Determine the (x, y) coordinate at the center of the cell enclosing the given text.  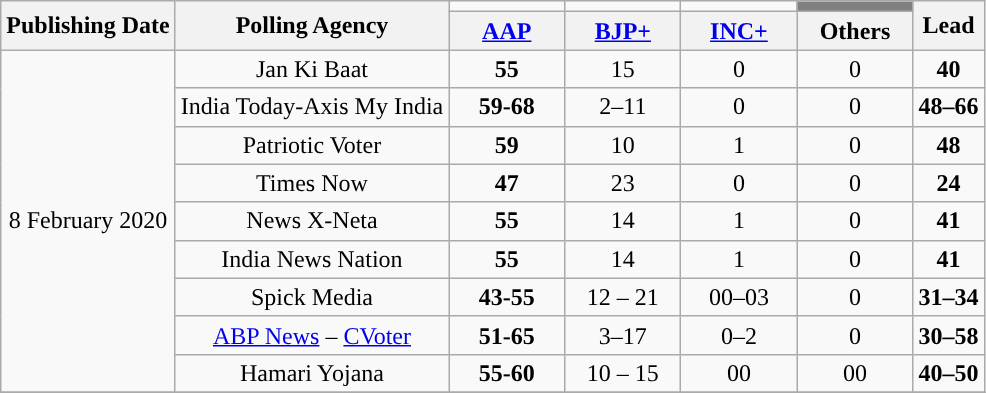
India Today-Axis My India (312, 107)
8 February 2020 (88, 222)
15 (623, 69)
00–03 (739, 297)
3–17 (623, 335)
59-68 (507, 107)
47 (507, 183)
10 (623, 145)
Lead (948, 26)
Jan Ki Baat (312, 69)
INC+ (739, 31)
Hamari Yojana (312, 373)
12 – 21 (623, 297)
48–66 (948, 107)
43-55 (507, 297)
Patriotic Voter (312, 145)
55-60 (507, 373)
48 (948, 145)
51-65 (507, 335)
Polling Agency (312, 26)
ABP News – CVoter (312, 335)
Publishing Date (88, 26)
24 (948, 183)
40 (948, 69)
Times Now (312, 183)
News X-Neta (312, 221)
31–34 (948, 297)
India News Nation (312, 259)
10 – 15 (623, 373)
BJP+ (623, 31)
40–50 (948, 373)
Others (855, 31)
2–11 (623, 107)
0–2 (739, 335)
Spick Media (312, 297)
AAP (507, 31)
23 (623, 183)
59 (507, 145)
30–58 (948, 335)
